Pinpoint the cell where the given text exists, returning its (x, y) midpoint coordinate. 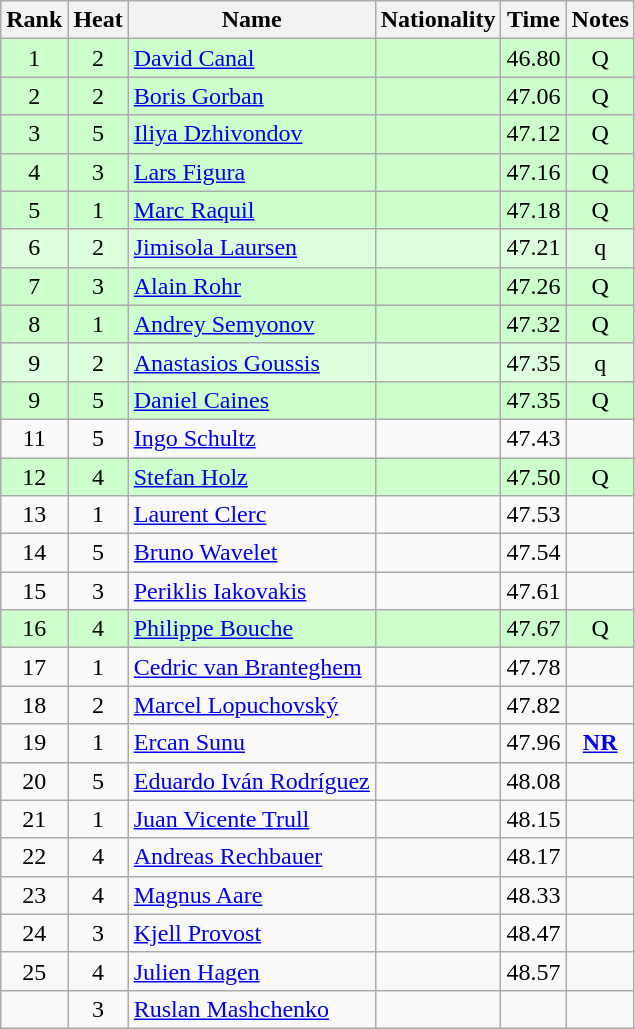
11 (34, 438)
Jimisola Laursen (252, 248)
47.82 (534, 705)
Alain Rohr (252, 286)
7 (34, 286)
47.61 (534, 591)
Andreas Rechbauer (252, 857)
Heat (98, 20)
16 (34, 629)
48.57 (534, 971)
47.26 (534, 286)
Iliya Dzhivondov (252, 134)
Juan Vicente Trull (252, 819)
8 (34, 324)
Anastasios Goussis (252, 362)
Rank (34, 20)
Notes (600, 20)
47.18 (534, 210)
Marcel Lopuchovský (252, 705)
47.53 (534, 515)
46.80 (534, 58)
19 (34, 743)
47.12 (534, 134)
20 (34, 781)
15 (34, 591)
47.43 (534, 438)
Name (252, 20)
Ruslan Mashchenko (252, 1009)
48.17 (534, 857)
Nationality (438, 20)
48.47 (534, 933)
Eduardo Iván Rodríguez (252, 781)
47.32 (534, 324)
47.78 (534, 667)
Bruno Wavelet (252, 553)
Daniel Caines (252, 400)
Cedric van Branteghem (252, 667)
48.08 (534, 781)
13 (34, 515)
47.21 (534, 248)
Andrey Semyonov (252, 324)
Laurent Clerc (252, 515)
Philippe Bouche (252, 629)
David Canal (252, 58)
47.54 (534, 553)
12 (34, 477)
Lars Figura (252, 172)
47.16 (534, 172)
47.67 (534, 629)
Stefan Holz (252, 477)
Time (534, 20)
23 (34, 895)
Julien Hagen (252, 971)
22 (34, 857)
6 (34, 248)
NR (600, 743)
24 (34, 933)
25 (34, 971)
Ingo Schultz (252, 438)
14 (34, 553)
Boris Gorban (252, 96)
48.15 (534, 819)
47.06 (534, 96)
18 (34, 705)
48.33 (534, 895)
Marc Raquil (252, 210)
Ercan Sunu (252, 743)
17 (34, 667)
Periklis Iakovakis (252, 591)
21 (34, 819)
Magnus Aare (252, 895)
47.50 (534, 477)
47.96 (534, 743)
Kjell Provost (252, 933)
